Find where the given text appears and provide that cell's center as (x, y) coordinate. 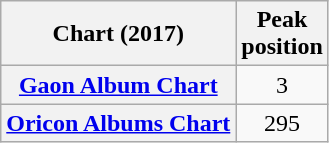
Oricon Albums Chart (118, 123)
Gaon Album Chart (118, 85)
Peakposition (282, 34)
3 (282, 85)
Chart (2017) (118, 34)
295 (282, 123)
